Capture the cell that displays the provided text and extract its [X, Y] central coordinate. 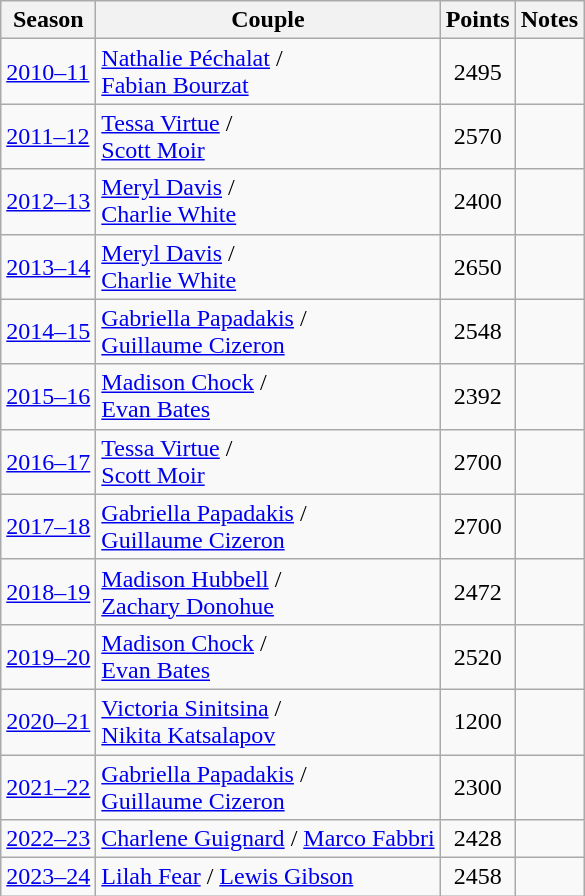
2570 [478, 136]
2019–20 [48, 656]
Notes [549, 20]
2014–15 [48, 332]
2021–22 [48, 786]
2520 [478, 656]
2495 [478, 72]
2022–23 [48, 839]
1200 [478, 722]
Victoria Sinitsina / Nikita Katsalapov [268, 722]
2392 [478, 396]
2016–17 [48, 462]
2548 [478, 332]
2011–12 [48, 136]
2650 [478, 266]
2018–19 [48, 592]
Couple [268, 20]
Charlene Guignard / Marco Fabbri [268, 839]
2458 [478, 877]
2023–24 [48, 877]
Nathalie Péchalat / Fabian Bourzat [268, 72]
2400 [478, 202]
Points [478, 20]
2012–13 [48, 202]
2428 [478, 839]
2020–21 [48, 722]
2015–16 [48, 396]
2013–14 [48, 266]
Lilah Fear / Lewis Gibson [268, 877]
Season [48, 20]
2010–11 [48, 72]
2017–18 [48, 526]
Madison Hubbell / Zachary Donohue [268, 592]
2300 [478, 786]
2472 [478, 592]
